Search for the cell housing the specified text and yield its (x, y) center coordinate. 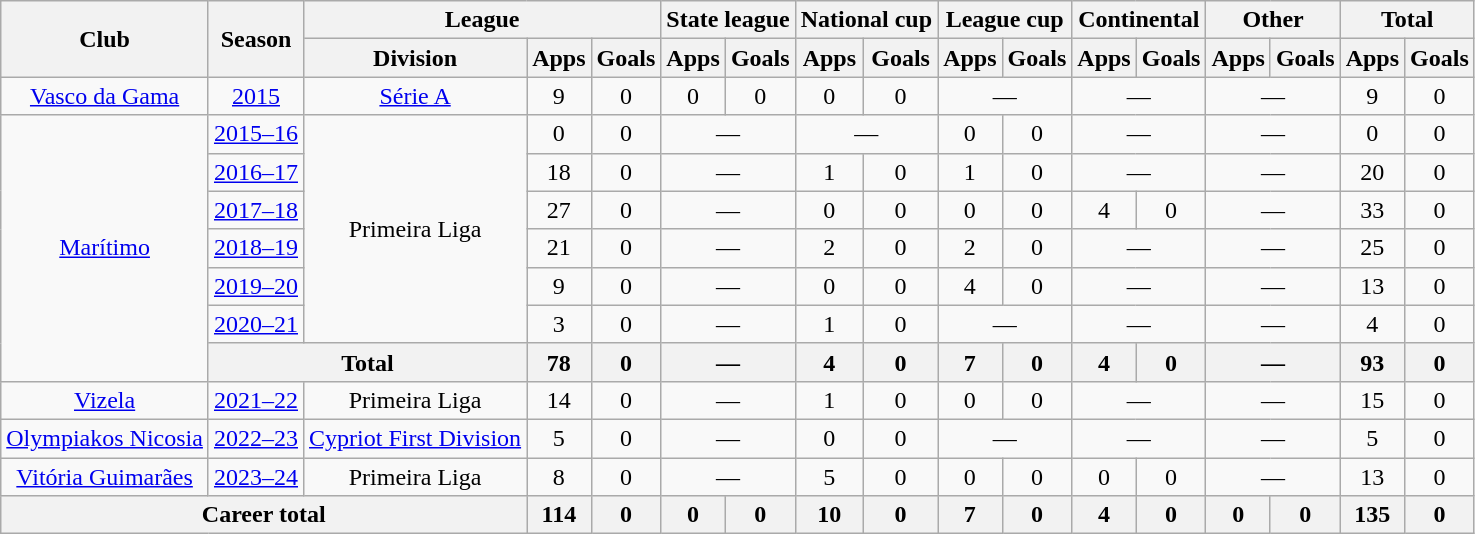
15 (1372, 400)
2017–18 (256, 210)
Vizela (105, 400)
Série A (416, 96)
21 (559, 248)
National cup (866, 20)
Other (1273, 20)
20 (1372, 172)
135 (1372, 515)
League (482, 20)
2023–24 (256, 477)
Vitória Guimarães (105, 477)
10 (829, 515)
Continental (1139, 20)
Career total (264, 515)
18 (559, 172)
League cup (1005, 20)
State league (728, 20)
25 (1372, 248)
2015–16 (256, 134)
114 (559, 515)
2018–19 (256, 248)
Season (256, 39)
Olympiakos Nicosia (105, 438)
27 (559, 210)
Vasco da Gama (105, 96)
14 (559, 400)
2022–23 (256, 438)
Club (105, 39)
Division (416, 58)
2019–20 (256, 286)
2021–22 (256, 400)
78 (559, 362)
Cypriot First Division (416, 438)
33 (1372, 210)
2016–17 (256, 172)
3 (559, 324)
Marítimo (105, 248)
93 (1372, 362)
8 (559, 477)
2015 (256, 96)
2020–21 (256, 324)
